Find where the given text appears and provide that cell's center as [x, y] coordinate. 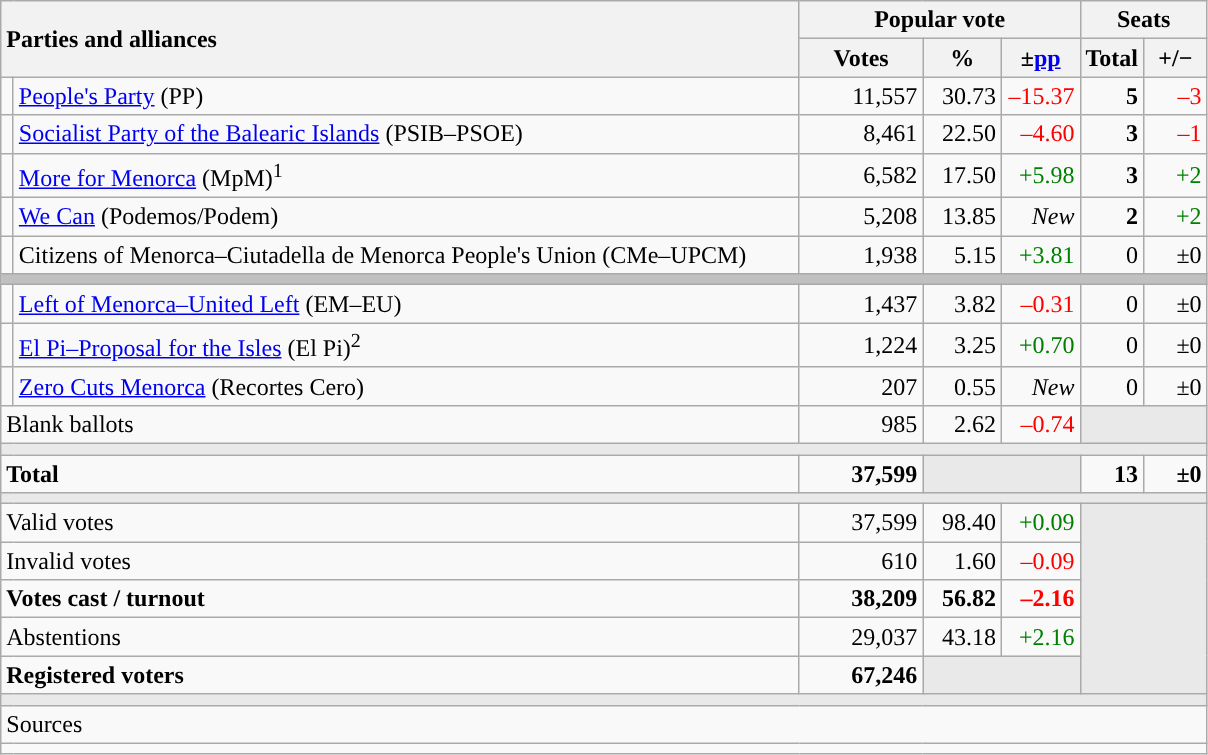
Votes cast / turnout [400, 599]
+/− [1176, 58]
610 [861, 561]
More for Menorca (MpM)1 [406, 176]
0.55 [962, 386]
30.73 [962, 96]
–15.37 [1040, 96]
2 [1112, 217]
38,209 [861, 599]
% [962, 58]
13.85 [962, 217]
1,224 [861, 346]
207 [861, 386]
56.82 [962, 599]
+2.16 [1040, 637]
Sources [604, 724]
Registered voters [400, 675]
–1 [1176, 134]
–0.31 [1040, 304]
Valid votes [400, 523]
1,938 [861, 255]
People's Party (PP) [406, 96]
Parties and alliances [400, 39]
Abstentions [400, 637]
13 [1112, 474]
Seats [1144, 20]
1,437 [861, 304]
17.50 [962, 176]
–3 [1176, 96]
5,208 [861, 217]
Socialist Party of the Balearic Islands (PSIB–PSOE) [406, 134]
+0.70 [1040, 346]
+0.09 [1040, 523]
67,246 [861, 675]
98.40 [962, 523]
Invalid votes [400, 561]
+5.98 [1040, 176]
2.62 [962, 424]
Popular vote [940, 20]
Zero Cuts Menorca (Recortes Cero) [406, 386]
–0.74 [1040, 424]
5.15 [962, 255]
6,582 [861, 176]
Citizens of Menorca–Ciutadella de Menorca People's Union (CMe–UPCM) [406, 255]
–0.09 [1040, 561]
±pp [1040, 58]
3.82 [962, 304]
8,461 [861, 134]
29,037 [861, 637]
5 [1112, 96]
–2.16 [1040, 599]
3.25 [962, 346]
El Pi–Proposal for the Isles (El Pi)2 [406, 346]
22.50 [962, 134]
1.60 [962, 561]
Left of Menorca–United Left (EM–EU) [406, 304]
+3.81 [1040, 255]
985 [861, 424]
11,557 [861, 96]
–4.60 [1040, 134]
We Can (Podemos/Podem) [406, 217]
43.18 [962, 637]
Votes [861, 58]
Blank ballots [400, 424]
